Provide the [x, y] coordinate of the cell's center where the given text is located.  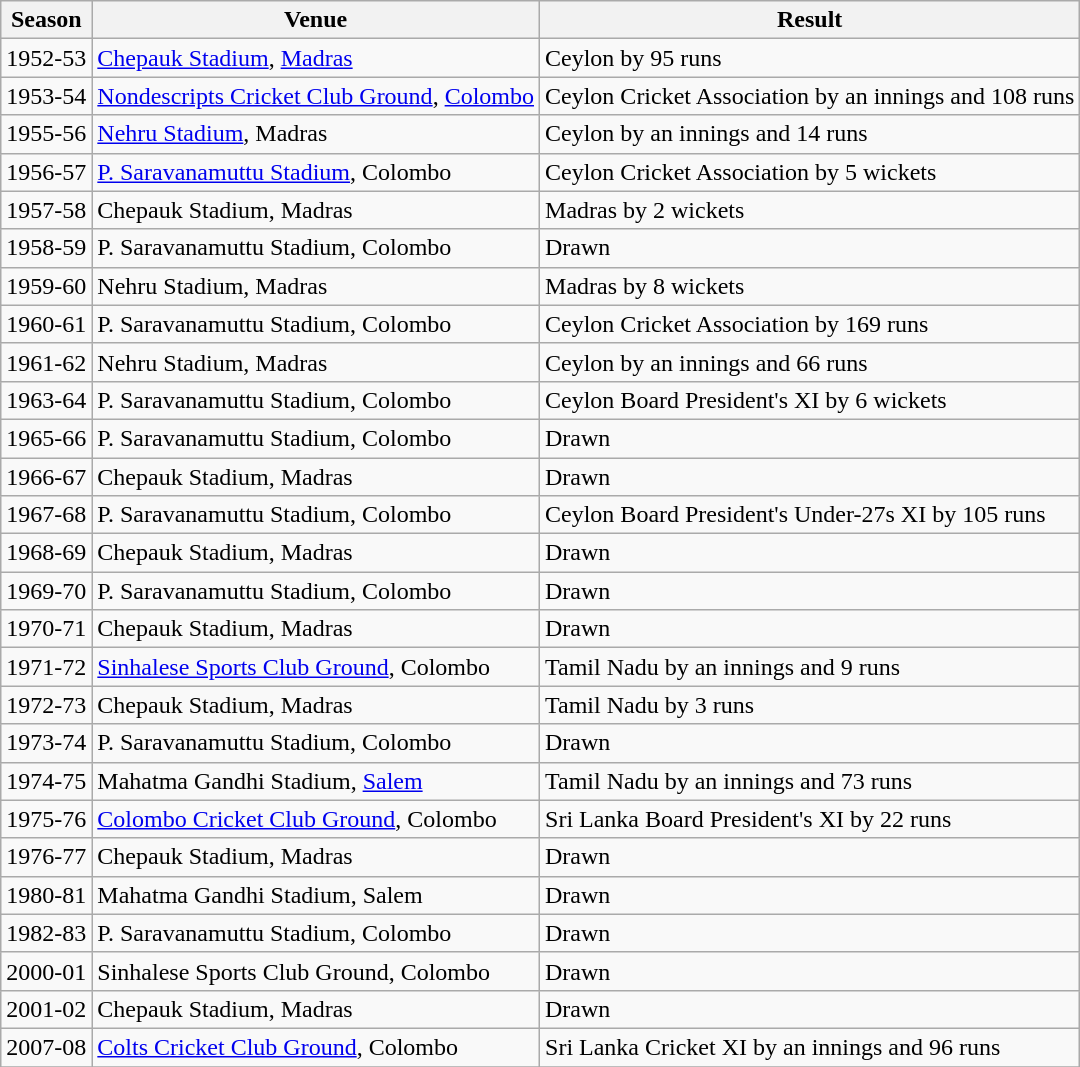
1971-72 [46, 667]
Ceylon Cricket Association by 169 runs [810, 324]
Ceylon Cricket Association by an innings and 108 runs [810, 96]
Madras by 8 wickets [810, 286]
1957-58 [46, 210]
1970-71 [46, 629]
1982-83 [46, 933]
1953-54 [46, 96]
Tamil Nadu by an innings and 9 runs [810, 667]
Season [46, 20]
1961-62 [46, 362]
1969-70 [46, 591]
1973-74 [46, 743]
1959-60 [46, 286]
1975-76 [46, 819]
1955-56 [46, 134]
Ceylon Cricket Association by 5 wickets [810, 172]
1976-77 [46, 857]
1967-68 [46, 515]
Tamil Nadu by 3 runs [810, 705]
1952-53 [46, 58]
2000-01 [46, 971]
Ceylon Board President's XI by 6 wickets [810, 400]
1958-59 [46, 248]
1966-67 [46, 477]
Venue [316, 20]
1963-64 [46, 400]
Ceylon by an innings and 66 runs [810, 362]
2007-08 [46, 1047]
1974-75 [46, 781]
1980-81 [46, 895]
Sri Lanka Cricket XI by an innings and 96 runs [810, 1047]
Colombo Cricket Club Ground, Colombo [316, 819]
1972-73 [46, 705]
2001-02 [46, 1009]
Nondescripts Cricket Club Ground, Colombo [316, 96]
Ceylon by an innings and 14 runs [810, 134]
1960-61 [46, 324]
Colts Cricket Club Ground, Colombo [316, 1047]
1968-69 [46, 553]
Madras by 2 wickets [810, 210]
Ceylon Board President's Under-27s XI by 105 runs [810, 515]
Ceylon by 95 runs [810, 58]
Sri Lanka Board President's XI by 22 runs [810, 819]
1965-66 [46, 438]
1956-57 [46, 172]
Result [810, 20]
Tamil Nadu by an innings and 73 runs [810, 781]
